Return the [x, y] coordinate for the center point of the cell that contains the specified text.  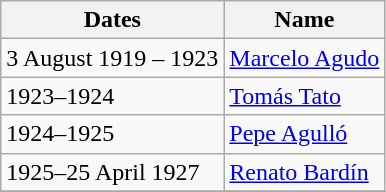
1924–1925 [112, 134]
Tomás Tato [304, 96]
Name [304, 20]
Pepe Agulló [304, 134]
Dates [112, 20]
1925–25 April 1927 [112, 172]
Marcelo Agudo [304, 58]
1923–1924 [112, 96]
3 August 1919 – 1923 [112, 58]
Renato Bardín [304, 172]
